Extract the (x, y) coordinate from the center of the cell holding the provided text.  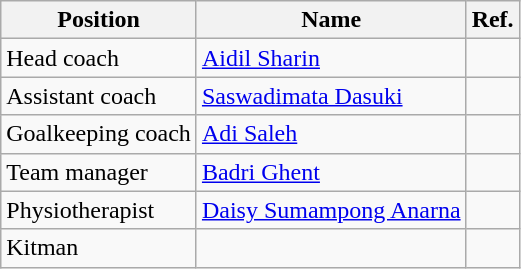
Saswadimata Dasuki (331, 96)
Badri Ghent (331, 172)
Head coach (99, 58)
Kitman (99, 248)
Position (99, 20)
Name (331, 20)
Assistant coach (99, 96)
Ref. (492, 20)
Goalkeeping coach (99, 134)
Aidil Sharin (331, 58)
Physiotherapist (99, 210)
Team manager (99, 172)
Adi Saleh (331, 134)
Daisy Sumampong Anarna (331, 210)
